Provide the (x, y) coordinate of the cell's center where the given text is located.  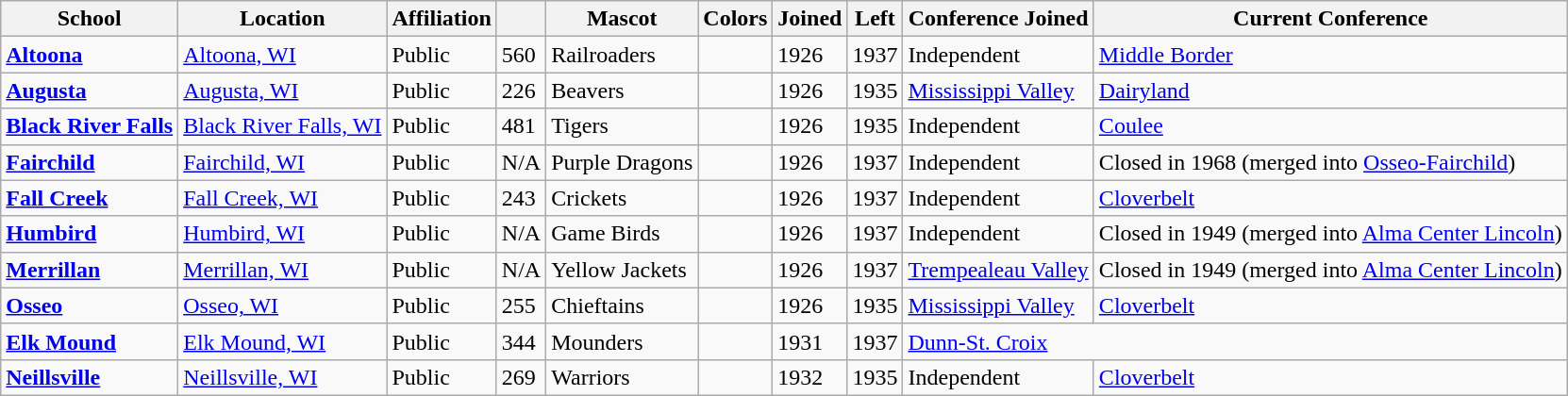
269 (521, 377)
Crickets (623, 198)
Warriors (623, 377)
Fairchild (90, 162)
Yellow Jackets (623, 270)
Elk Mound, WI (283, 341)
Dunn-St. Croix (1235, 341)
Neillsville, WI (283, 377)
School (90, 19)
Merrillan, WI (283, 270)
Railroaders (623, 55)
1931 (809, 341)
Mounders (623, 341)
Mascot (623, 19)
Tigers (623, 126)
Elk Mound (90, 341)
Humbird (90, 234)
Augusta (90, 91)
Affiliation (442, 19)
Black River Falls, WI (283, 126)
Closed in 1968 (merged into Osseo-Fairchild) (1330, 162)
226 (521, 91)
Joined (809, 19)
Osseo (90, 305)
Fall Creek, WI (283, 198)
Altoona (90, 55)
255 (521, 305)
344 (521, 341)
Game Birds (623, 234)
Augusta, WI (283, 91)
Humbird, WI (283, 234)
560 (521, 55)
Coulee (1330, 126)
Merrillan (90, 270)
Osseo, WI (283, 305)
Left (876, 19)
243 (521, 198)
Trempealeau Valley (998, 270)
Colors (736, 19)
Middle Border (1330, 55)
Chieftains (623, 305)
Location (283, 19)
1932 (809, 377)
Fall Creek (90, 198)
Conference Joined (998, 19)
Current Conference (1330, 19)
Beavers (623, 91)
Black River Falls (90, 126)
Purple Dragons (623, 162)
Fairchild, WI (283, 162)
Neillsville (90, 377)
Altoona, WI (283, 55)
Dairyland (1330, 91)
481 (521, 126)
